Pinpoint the cell where the given text exists, returning its (x, y) midpoint coordinate. 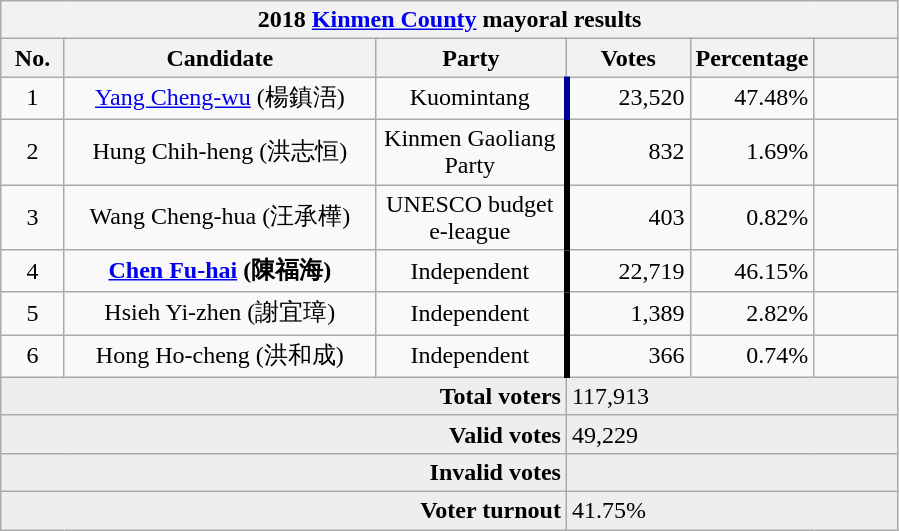
4 (33, 272)
Hong Ho-cheng (洪和成) (220, 356)
403 (628, 216)
2.82% (752, 314)
Chen Fu-hai (陳福海) (220, 272)
No. (33, 58)
117,913 (732, 396)
Kinmen Gaoliang Party (470, 152)
Valid votes (284, 434)
2 (33, 152)
1,389 (628, 314)
5 (33, 314)
UNESCO budget e-league (470, 216)
0.74% (752, 356)
23,520 (628, 98)
1 (33, 98)
Voter turnout (284, 510)
1.69% (752, 152)
832 (628, 152)
Percentage (752, 58)
2018 Kinmen County mayoral results (450, 20)
22,719 (628, 272)
0.82% (752, 216)
49,229 (732, 434)
Hsieh Yi-zhen (謝宜璋) (220, 314)
Invalid votes (284, 472)
6 (33, 356)
Candidate (220, 58)
Yang Cheng-wu (楊鎮浯) (220, 98)
Kuomintang (470, 98)
3 (33, 216)
Total voters (284, 396)
Party (470, 58)
41.75% (732, 510)
47.48% (752, 98)
Wang Cheng-hua (汪承樺) (220, 216)
Hung Chih-heng (洪志恒) (220, 152)
Votes (628, 58)
46.15% (752, 272)
366 (628, 356)
